Extract the (x, y) coordinate from the center of the cell holding the provided text.  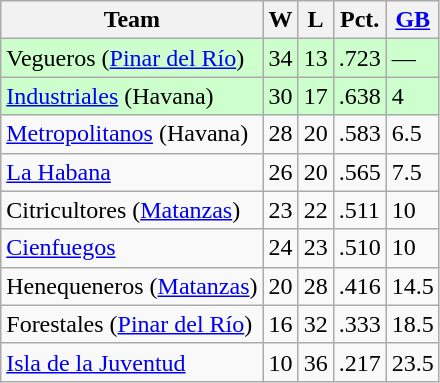
17 (316, 96)
Citricultores (Matanzas) (132, 210)
La Habana (132, 172)
.638 (360, 96)
.583 (360, 134)
— (412, 58)
30 (280, 96)
.416 (360, 286)
24 (280, 248)
Isla de la Juventud (132, 362)
32 (316, 324)
Metropolitanos (Havana) (132, 134)
14.5 (412, 286)
.217 (360, 362)
Forestales (Pinar del Río) (132, 324)
26 (280, 172)
L (316, 20)
7.5 (412, 172)
Pct. (360, 20)
.723 (360, 58)
.333 (360, 324)
36 (316, 362)
W (280, 20)
6.5 (412, 134)
Vegueros (Pinar del Río) (132, 58)
Industriales (Havana) (132, 96)
.565 (360, 172)
22 (316, 210)
13 (316, 58)
.510 (360, 248)
GB (412, 20)
Cienfuegos (132, 248)
18.5 (412, 324)
Team (132, 20)
34 (280, 58)
4 (412, 96)
.511 (360, 210)
Henequeneros (Matanzas) (132, 286)
23.5 (412, 362)
16 (280, 324)
